Scan for the cell matching the given text and deliver its (X, Y) coordinate at center. 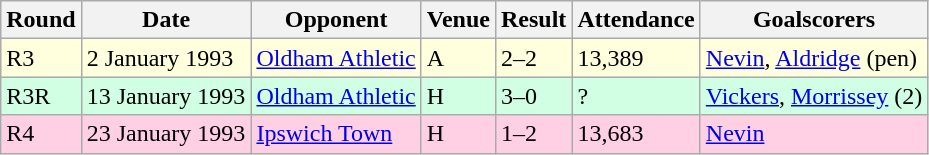
3–0 (533, 96)
R3 (41, 58)
Round (41, 20)
Vickers, Morrissey (2) (814, 96)
Date (166, 20)
2 January 1993 (166, 58)
Venue (458, 20)
Nevin, Aldridge (pen) (814, 58)
13,389 (636, 58)
13,683 (636, 134)
13 January 1993 (166, 96)
R3R (41, 96)
Ipswich Town (336, 134)
A (458, 58)
2–2 (533, 58)
Nevin (814, 134)
Opponent (336, 20)
Goalscorers (814, 20)
R4 (41, 134)
Result (533, 20)
1–2 (533, 134)
Attendance (636, 20)
23 January 1993 (166, 134)
? (636, 96)
